Capture the cell that displays the provided text and extract its [x, y] central coordinate. 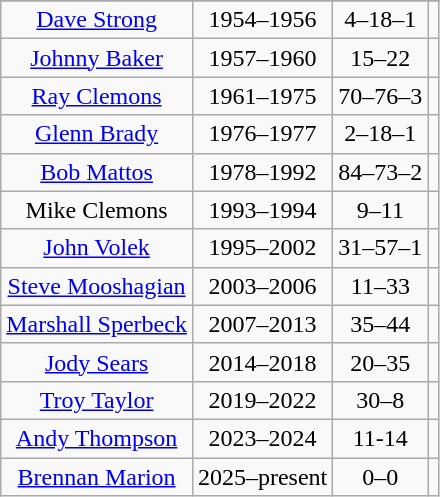
2019–2022 [262, 400]
9–11 [380, 210]
Andy Thompson [97, 438]
2–18–1 [380, 134]
John Volek [97, 248]
15–22 [380, 58]
1976–1977 [262, 134]
Ray Clemons [97, 96]
Dave Strong [97, 20]
Glenn Brady [97, 134]
Steve Mooshagian [97, 286]
2014–2018 [262, 362]
1961–1975 [262, 96]
35–44 [380, 324]
20–35 [380, 362]
0–0 [380, 477]
31–57–1 [380, 248]
84–73–2 [380, 172]
1995–2002 [262, 248]
2003–2006 [262, 286]
30–8 [380, 400]
1978–1992 [262, 172]
1993–1994 [262, 210]
1954–1956 [262, 20]
11-14 [380, 438]
Bob Mattos [97, 172]
2025–present [262, 477]
2007–2013 [262, 324]
Johnny Baker [97, 58]
70–76–3 [380, 96]
Brennan Marion [97, 477]
2023–2024 [262, 438]
Marshall Sperbeck [97, 324]
11–33 [380, 286]
Troy Taylor [97, 400]
Jody Sears [97, 362]
Mike Clemons [97, 210]
1957–1960 [262, 58]
4–18–1 [380, 20]
